Determine the (X, Y) coordinate at the center of the cell enclosing the given text.  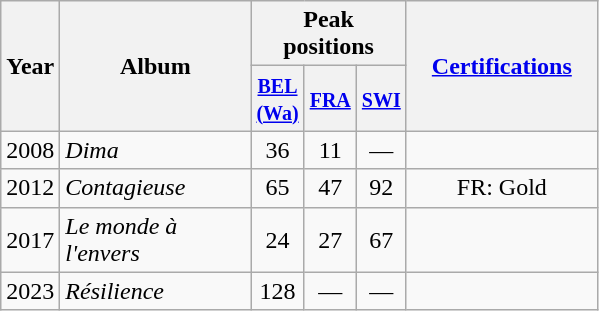
Album (156, 66)
65 (278, 188)
2017 (30, 240)
2012 (30, 188)
128 (278, 291)
FRA (330, 98)
BEL (Wa) (278, 98)
67 (381, 240)
Résilience (156, 291)
Peak positions (328, 34)
11 (330, 150)
92 (381, 188)
27 (330, 240)
Contagieuse (156, 188)
Year (30, 66)
24 (278, 240)
Certifications (502, 66)
SWI (381, 98)
Le monde à l'envers (156, 240)
2008 (30, 150)
47 (330, 188)
FR: Gold (502, 188)
Dima (156, 150)
2023 (30, 291)
36 (278, 150)
